Determine the [X, Y] coordinate at the center of the cell enclosing the given text.  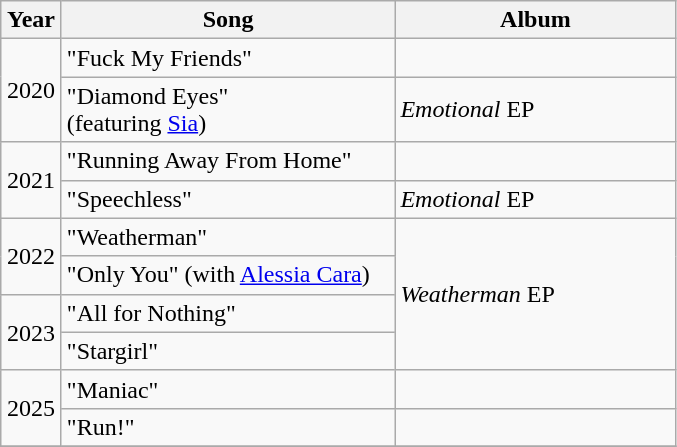
"Running Away From Home" [228, 161]
"Only You" (with Alessia Cara) [228, 275]
"Stargirl" [228, 351]
"Maniac" [228, 389]
"Diamond Eyes"(featuring Sia) [228, 110]
Weatherman EP [536, 294]
Song [228, 20]
"Speechless" [228, 199]
Year [32, 20]
2020 [32, 90]
2023 [32, 332]
2025 [32, 408]
Album [536, 20]
2021 [32, 180]
"Fuck My Friends" [228, 58]
2022 [32, 256]
"All for Nothing" [228, 313]
"Run!" [228, 427]
"Weatherman" [228, 237]
